Capture the cell that displays the provided text and extract its (x, y) central coordinate. 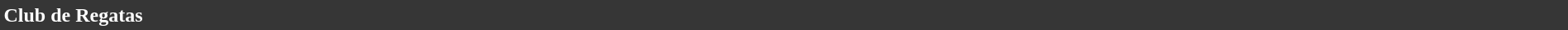
Club de Regatas (784, 15)
